Locate the cell with the specified text and output its (x, y) center coordinate. 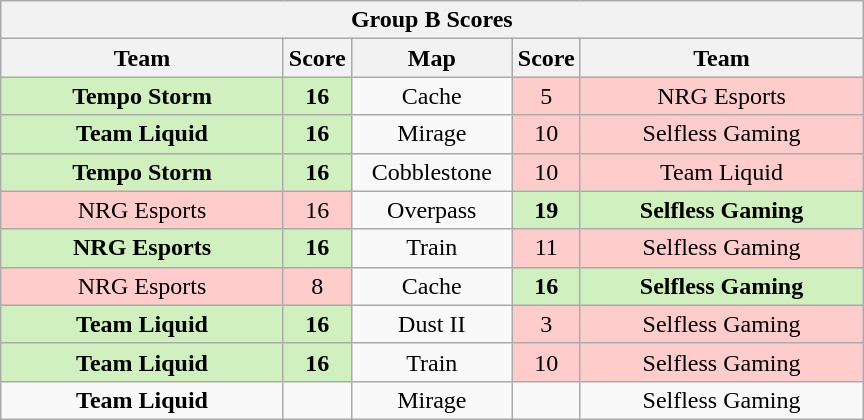
Overpass (432, 210)
Dust II (432, 324)
5 (546, 96)
8 (317, 286)
Group B Scores (432, 20)
3 (546, 324)
Map (432, 58)
Cobblestone (432, 172)
19 (546, 210)
11 (546, 248)
